Capture the cell that displays the provided text and extract its (X, Y) central coordinate. 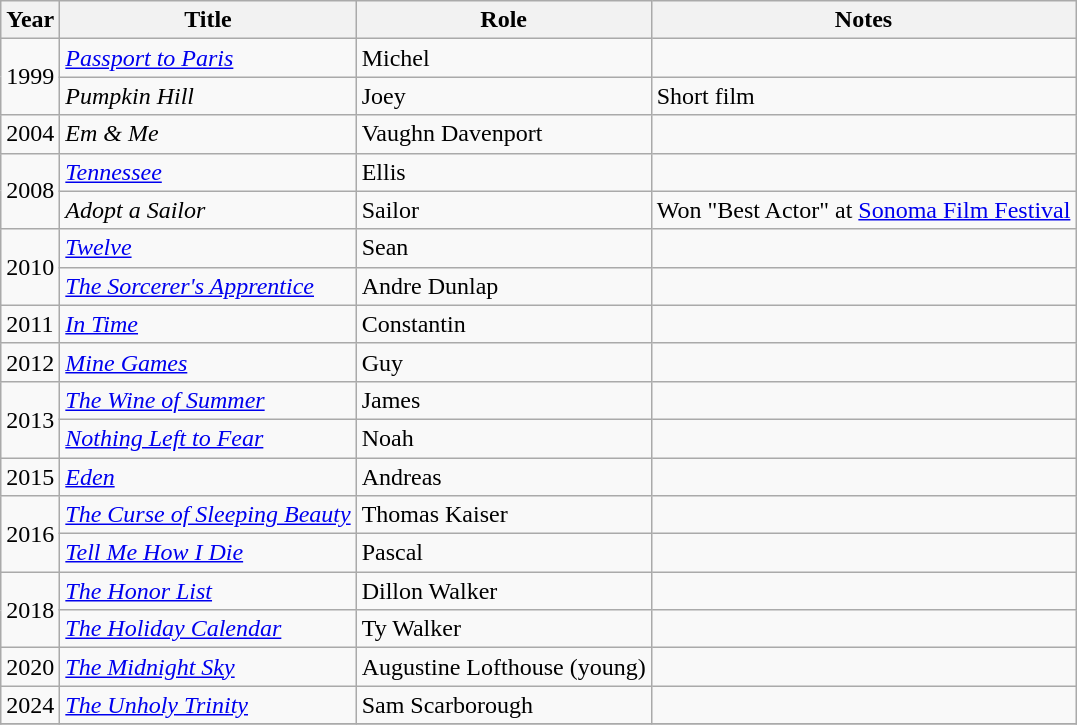
Won "Best Actor" at Sonoma Film Festival (864, 210)
Sam Scarborough (504, 705)
Andreas (504, 477)
2008 (30, 191)
The Holiday Calendar (208, 629)
Augustine Lofthouse (young) (504, 667)
Joey (504, 96)
The Sorcerer's Apprentice (208, 286)
2018 (30, 610)
2013 (30, 419)
Mine Games (208, 362)
Pumpkin Hill (208, 96)
2012 (30, 362)
Twelve (208, 248)
Sailor (504, 210)
Andre Dunlap (504, 286)
2015 (30, 477)
2004 (30, 134)
Guy (504, 362)
2024 (30, 705)
Dillon Walker (504, 591)
The Curse of Sleeping Beauty (208, 515)
The Wine of Summer (208, 400)
The Honor List (208, 591)
Constantin (504, 324)
Vaughn Davenport (504, 134)
Role (504, 20)
Noah (504, 438)
1999 (30, 77)
Ellis (504, 172)
2020 (30, 667)
Year (30, 20)
Adopt a Sailor (208, 210)
Pascal (504, 553)
2010 (30, 267)
The Unholy Trinity (208, 705)
Tennessee (208, 172)
Short film (864, 96)
Passport to Paris (208, 58)
Tell Me How I Die (208, 553)
Notes (864, 20)
Thomas Kaiser (504, 515)
Nothing Left to Fear (208, 438)
Sean (504, 248)
2016 (30, 534)
In Time (208, 324)
James (504, 400)
Ty Walker (504, 629)
Title (208, 20)
The Midnight Sky (208, 667)
Michel (504, 58)
Em & Me (208, 134)
2011 (30, 324)
Eden (208, 477)
